Provide the (x, y) coordinate of the cell's center where the given text is located.  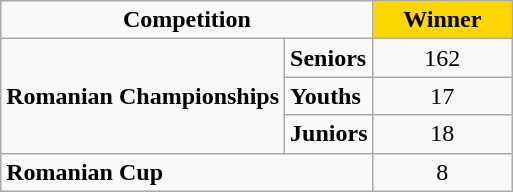
Romanian Championships (143, 96)
Winner (442, 20)
8 (442, 172)
Seniors (329, 58)
Competition (187, 20)
17 (442, 96)
Youths (329, 96)
Juniors (329, 134)
Romanian Cup (187, 172)
18 (442, 134)
162 (442, 58)
